Return [X, Y] of the center of cell containing provided text 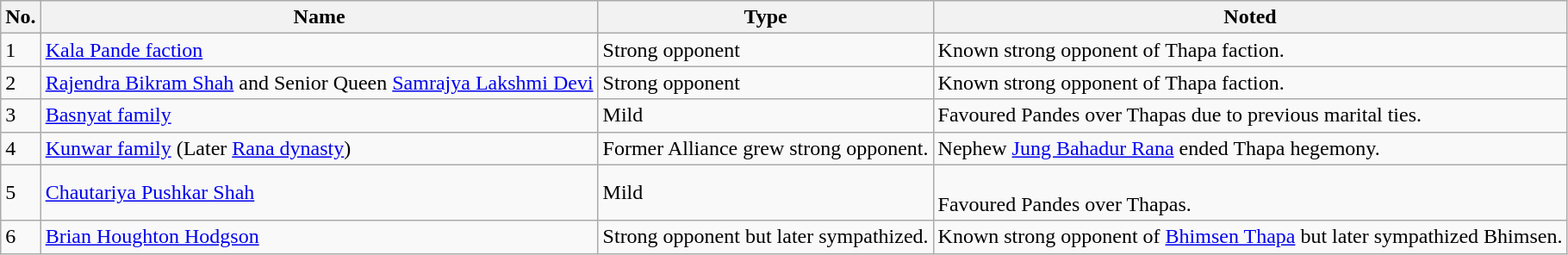
Noted [1250, 17]
Chautariya Pushkar Shah [319, 193]
Favoured Pandes over Thapas. [1250, 193]
Known strong opponent of Bhimsen Thapa but later sympathized Bhimsen. [1250, 237]
2 [21, 83]
Rajendra Bikram Shah and Senior Queen Samrajya Lakshmi Devi [319, 83]
Strong opponent but later sympathized. [765, 237]
Type [765, 17]
Former Alliance grew strong opponent. [765, 148]
1 [21, 50]
No. [21, 17]
Nephew Jung Bahadur Rana ended Thapa hegemony. [1250, 148]
Favoured Pandes over Thapas due to previous marital ties. [1250, 115]
Name [319, 17]
5 [21, 193]
Brian Houghton Hodgson [319, 237]
6 [21, 237]
4 [21, 148]
Kunwar family (Later Rana dynasty) [319, 148]
Kala Pande faction [319, 50]
Basnyat family [319, 115]
3 [21, 115]
